Return the [X, Y] coordinate for the center point of the cell that contains the specified text.  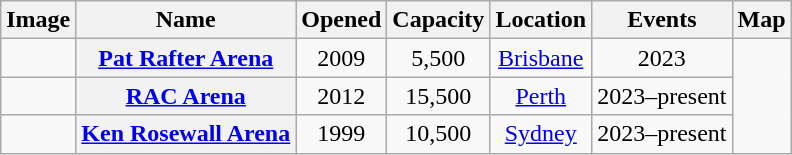
10,500 [438, 134]
Sydney [541, 134]
Capacity [438, 20]
2009 [342, 58]
Pat Rafter Arena [186, 58]
Events [662, 20]
Name [186, 20]
RAC Arena [186, 96]
Location [541, 20]
1999 [342, 134]
Image [38, 20]
5,500 [438, 58]
Opened [342, 20]
15,500 [438, 96]
2012 [342, 96]
2023 [662, 58]
Perth [541, 96]
Brisbane [541, 58]
Ken Rosewall Arena [186, 134]
Map [762, 20]
